Scan for the cell matching the given text and deliver its [x, y] coordinate at center. 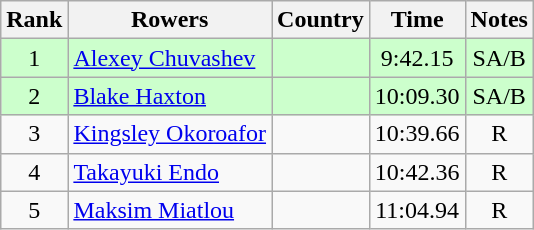
Country [321, 20]
Notes [499, 20]
Rowers [170, 20]
Alexey Chuvashev [170, 58]
4 [34, 172]
Blake Haxton [170, 96]
11:04.94 [417, 210]
Time [417, 20]
3 [34, 134]
1 [34, 58]
10:42.36 [417, 172]
9:42.15 [417, 58]
Kingsley Okoroafor [170, 134]
Rank [34, 20]
10:39.66 [417, 134]
10:09.30 [417, 96]
2 [34, 96]
Takayuki Endo [170, 172]
5 [34, 210]
Maksim Miatlou [170, 210]
